Output the [x, y] coordinate of the center of the cell containing the given text.  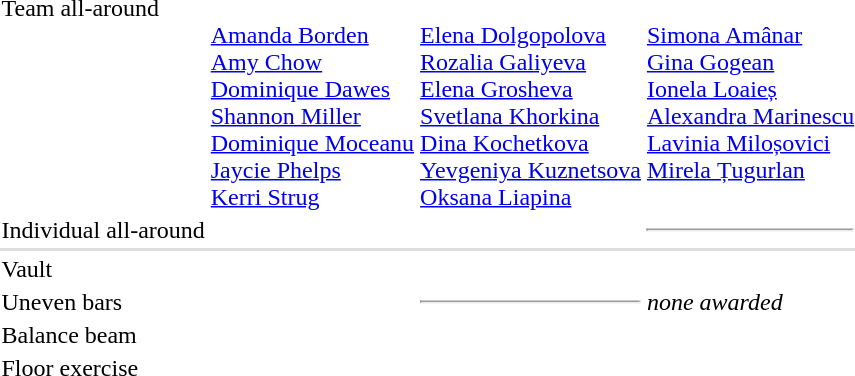
Vault [103, 269]
none awarded [750, 302]
Individual all-around [103, 230]
Balance beam [103, 335]
Uneven bars [103, 302]
